Identify which cell holds the provided text, then report its (x, y) central coordinate. 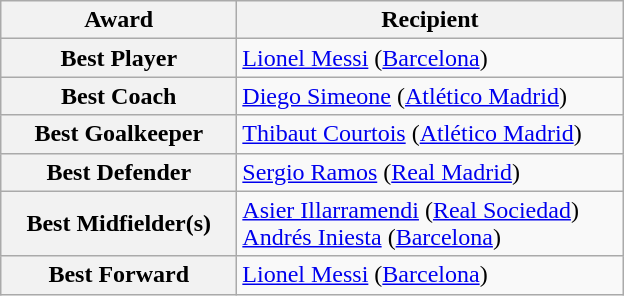
Best Coach (119, 96)
Best Goalkeeper (119, 134)
Thibaut Courtois (Atlético Madrid) (430, 134)
Best Forward (119, 275)
Diego Simeone (Atlético Madrid) (430, 96)
Recipient (430, 20)
Best Midfielder(s) (119, 224)
Sergio Ramos (Real Madrid) (430, 172)
Award (119, 20)
Best Player (119, 58)
Best Defender (119, 172)
Asier Illarramendi (Real Sociedad) Andrés Iniesta (Barcelona) (430, 224)
